Scan for the cell matching the given text and deliver its [x, y] coordinate at center. 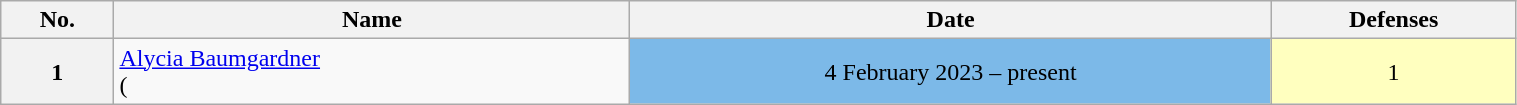
Name [372, 20]
Date [950, 20]
4 February 2023 – present [950, 72]
Defenses [1394, 20]
Alycia Baumgardner( [372, 72]
No. [58, 20]
